Scan for the cell matching the given text and deliver its (X, Y) coordinate at center. 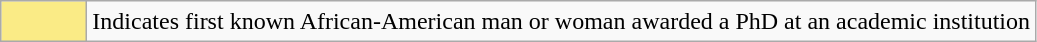
Indicates first known African-American man or woman awarded a PhD at an academic institution (562, 22)
